Output the [x, y] coordinate of the center of the cell containing the given text.  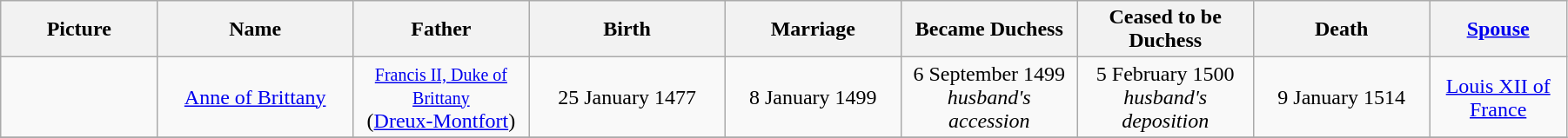
Birth [627, 30]
6 September 1499husband's accession [989, 97]
5 February 1500husband's deposition [1165, 97]
25 January 1477 [627, 97]
Picture [79, 30]
Death [1341, 30]
Name [256, 30]
9 January 1514 [1341, 97]
Became Duchess [989, 30]
Marriage [813, 30]
Anne of Brittany [256, 97]
8 January 1499 [813, 97]
Spouse [1498, 30]
Ceased to be Duchess [1165, 30]
Louis XII of France [1498, 97]
Francis II, Duke of Brittany (Dreux-Montfort) [441, 97]
Father [441, 30]
